From the cell containing the given text, extract its center point as (x, y) coordinate. 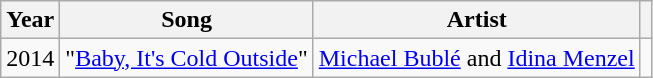
Song (186, 20)
"Baby, It's Cold Outside" (186, 58)
Artist (476, 20)
2014 (30, 58)
Year (30, 20)
Michael Bublé and Idina Menzel (476, 58)
